Detect which cell encompasses the target text, then output its [x, y] center coordinate. 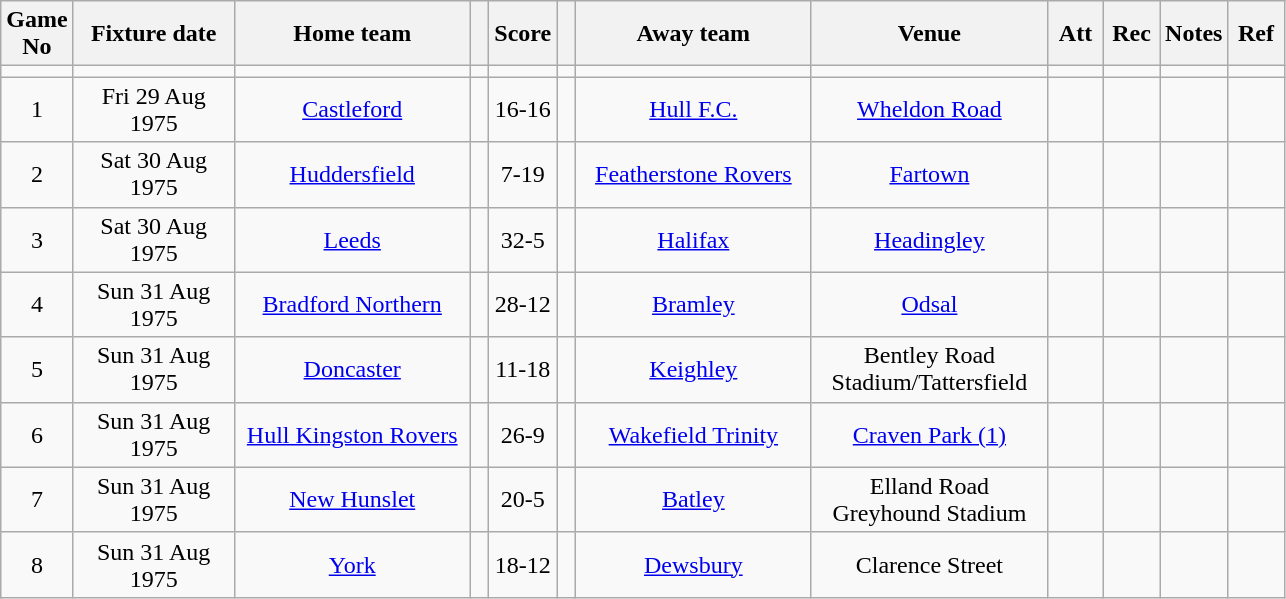
Bentley Road Stadium/Tattersfield [929, 370]
Castleford [352, 110]
Venue [929, 34]
Leeds [352, 240]
Hull F.C. [693, 110]
6 [37, 434]
5 [37, 370]
Elland Road Greyhound Stadium [929, 500]
26-9 [523, 434]
32-5 [523, 240]
Home team [352, 34]
Game No [37, 34]
Huddersfield [352, 174]
7-19 [523, 174]
Craven Park (1) [929, 434]
New Hunslet [352, 500]
Headingley [929, 240]
2 [37, 174]
4 [37, 304]
Odsal [929, 304]
Ref [1256, 34]
28-12 [523, 304]
1 [37, 110]
Rec [1132, 34]
8 [37, 564]
16-16 [523, 110]
Dewsbury [693, 564]
Wakefield Trinity [693, 434]
Featherstone Rovers [693, 174]
Keighley [693, 370]
Att [1075, 34]
Halifax [693, 240]
Bramley [693, 304]
Wheldon Road [929, 110]
York [352, 564]
20-5 [523, 500]
Hull Kingston Rovers [352, 434]
Away team [693, 34]
18-12 [523, 564]
Clarence Street [929, 564]
11-18 [523, 370]
Notes [1194, 34]
Bradford Northern [352, 304]
Fixture date [154, 34]
7 [37, 500]
Batley [693, 500]
Fartown [929, 174]
Fri 29 Aug 1975 [154, 110]
Score [523, 34]
Doncaster [352, 370]
3 [37, 240]
